Locate the cell with the specified text and output its [x, y] center coordinate. 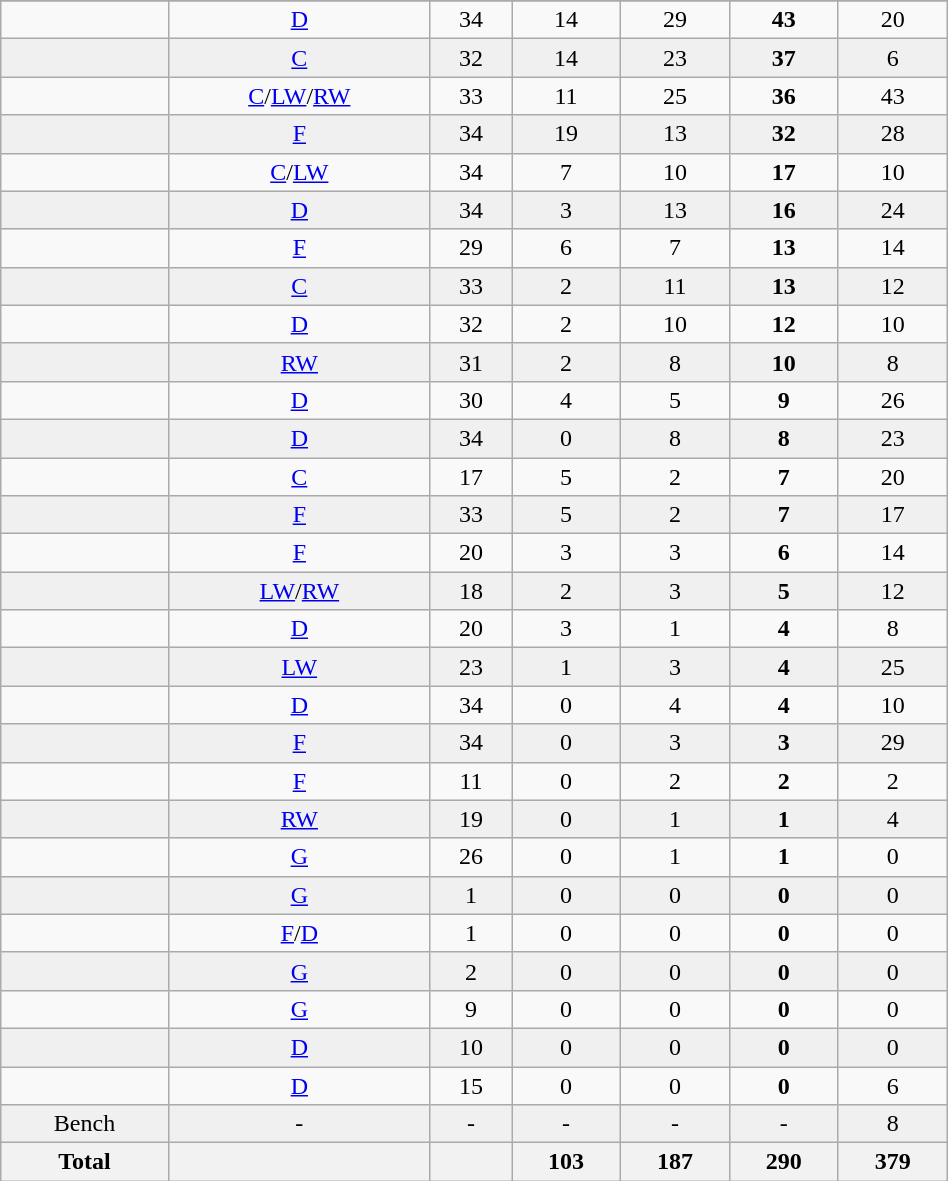
28 [892, 134]
379 [892, 1162]
37 [784, 58]
LW/RW [299, 591]
Total [84, 1162]
LW [299, 667]
15 [470, 1085]
C/LW/RW [299, 96]
30 [470, 400]
F/D [299, 933]
24 [892, 210]
C/LW [299, 172]
18 [470, 591]
Bench [84, 1124]
290 [784, 1162]
16 [784, 210]
31 [470, 362]
187 [674, 1162]
36 [784, 96]
103 [566, 1162]
